Determine the (x, y) coordinate at the center of the cell enclosing the given text.  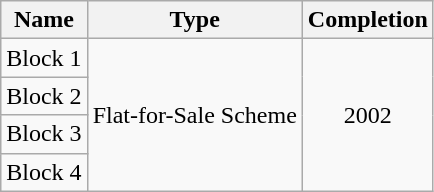
Type (194, 20)
Flat-for-Sale Scheme (194, 115)
Block 2 (44, 96)
2002 (368, 115)
Block 3 (44, 134)
Name (44, 20)
Completion (368, 20)
Block 4 (44, 172)
Block 1 (44, 58)
